Provide the [X, Y] coordinate of the cell's center where the given text is located.  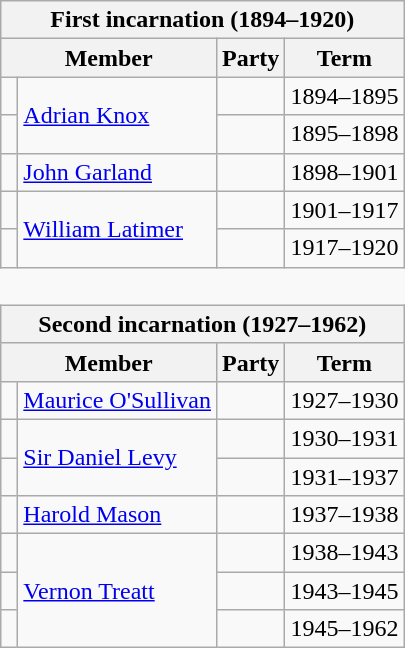
1931–1937 [344, 477]
Adrian Knox [118, 115]
1938–1943 [344, 553]
Maurice O'Sullivan [118, 400]
Harold Mason [118, 515]
First incarnation (1894–1920) [202, 20]
John Garland [118, 172]
1937–1938 [344, 515]
William Latimer [118, 229]
1894–1895 [344, 96]
Second incarnation (1927–1962) [202, 324]
1930–1931 [344, 438]
Sir Daniel Levy [118, 457]
Vernon Treatt [118, 591]
1945–1962 [344, 629]
1943–1945 [344, 591]
1898–1901 [344, 172]
1901–1917 [344, 210]
1895–1898 [344, 134]
1917–1920 [344, 248]
1927–1930 [344, 400]
